Return [x, y] of the center of cell containing provided text 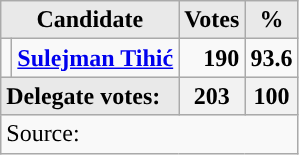
Sulejman Tihić [96, 58]
Votes [212, 20]
% [272, 20]
190 [212, 58]
203 [212, 96]
100 [272, 96]
93.6 [272, 58]
Source: [150, 134]
Delegate votes: [90, 96]
Candidate [90, 20]
